Search for the cell housing the specified text and yield its (X, Y) center coordinate. 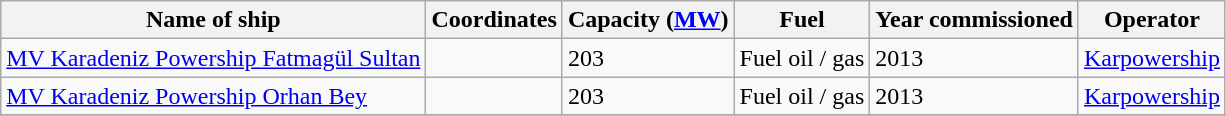
Name of ship (214, 20)
Fuel (802, 20)
MV Karadeniz Powership Orhan Bey (214, 96)
Year commissioned (974, 20)
Coordinates (494, 20)
Capacity (MW) (648, 20)
MV Karadeniz Powership Fatmagül Sultan (214, 58)
Operator (1152, 20)
